Pinpoint the cell where the given text exists, returning its (x, y) midpoint coordinate. 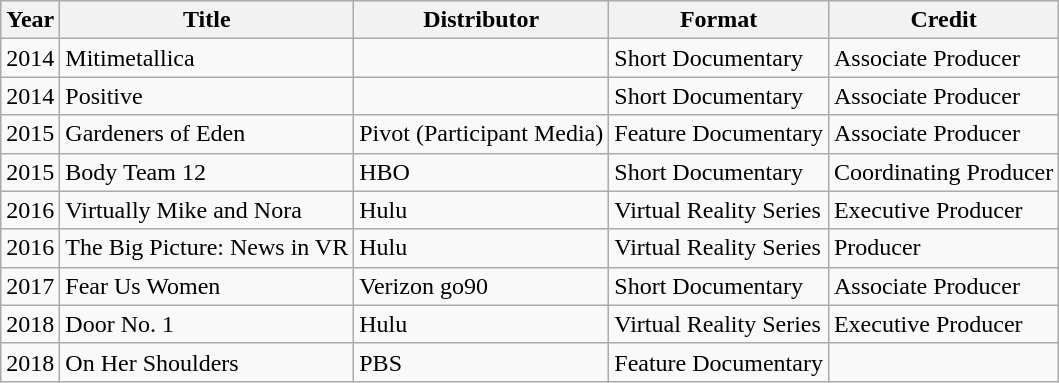
Mitimetallica (207, 58)
HBO (482, 172)
Fear Us Women (207, 286)
Title (207, 20)
Format (719, 20)
Door No. 1 (207, 324)
Positive (207, 96)
Distributor (482, 20)
PBS (482, 362)
2017 (30, 286)
Producer (943, 248)
Pivot (Participant Media) (482, 134)
Body Team 12 (207, 172)
Coordinating Producer (943, 172)
Credit (943, 20)
Year (30, 20)
The Big Picture: News in VR (207, 248)
Gardeners of Eden (207, 134)
Virtually Mike and Nora (207, 210)
Verizon go90 (482, 286)
On Her Shoulders (207, 362)
